Find where the given text appears and provide that cell's center as [X, Y] coordinate. 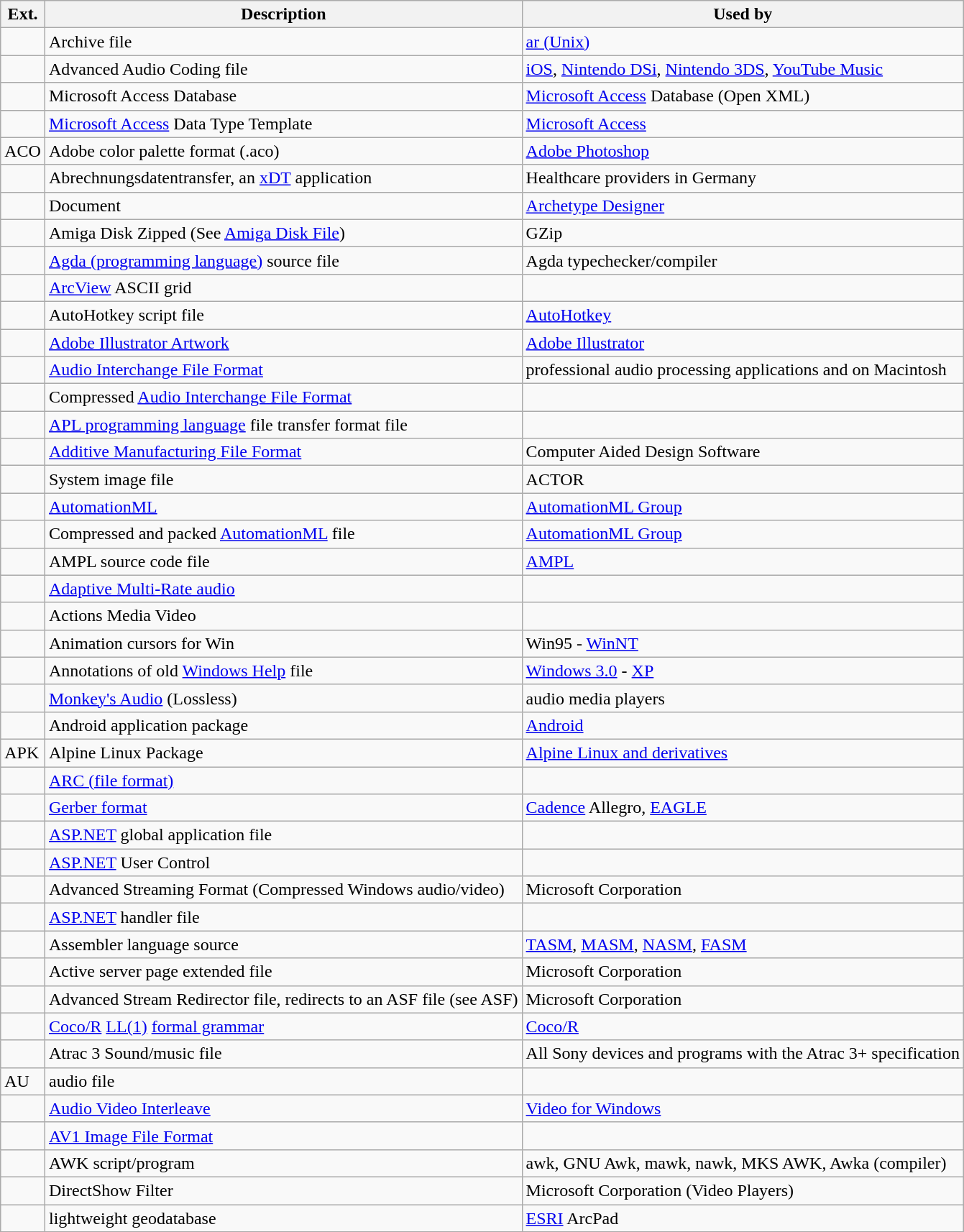
ACTOR [743, 479]
Healthcare providers in Germany [743, 178]
Adobe Illustrator [743, 343]
Atrac 3 Sound/music file [283, 1054]
Advanced Stream Redirector file, redirects to an ASF file (see ASF) [283, 999]
Agda (programming language) source file [283, 260]
Monkey's Audio (Lossless) [283, 698]
Animation cursors for Win [283, 643]
Cadence Allegro, EAGLE [743, 808]
Microsoft Access [743, 124]
AutomationML [283, 507]
AutoHotkey [743, 315]
ar (Unix) [743, 42]
Archetype Designer [743, 206]
GZip [743, 233]
awk, GNU Awk, mawk, nawk, MKS AWK, Awka (compiler) [743, 1163]
Compressed Audio Interchange File Format [283, 397]
Audio Interchange File Format [283, 370]
AMPL source code file [283, 561]
Audio Video Interleave [283, 1108]
DirectShow Filter [283, 1190]
Ext. [23, 14]
Computer Aided Design Software [743, 452]
AutoHotkey script file [283, 315]
System image file [283, 479]
ArcView ASCII grid [283, 288]
Archive file [283, 42]
Coco/R [743, 1026]
ASP.NET User Control [283, 863]
Adobe Illustrator Artwork [283, 343]
Advanced Audio Coding file [283, 69]
Used by [743, 14]
AMPL [743, 561]
All Sony devices and programs with the Atrac 3+ specification [743, 1054]
Active server page extended file [283, 972]
Amiga Disk Zipped (See Amiga Disk File) [283, 233]
audio media players [743, 698]
TASM, MASM, NASM, FASM [743, 944]
AWK script/program [283, 1163]
ARC (file format) [283, 780]
ASP.NET handler file [283, 917]
Gerber format [283, 808]
Abrechnungsdatentransfer, an xDT application [283, 178]
Adobe color palette format (.aco) [283, 151]
Actions Media Video [283, 616]
Alpine Linux and derivatives [743, 753]
AV1 Image File Format [283, 1136]
Description [283, 14]
Document [283, 206]
Agda typechecker/compiler [743, 260]
Adobe Photoshop [743, 151]
Assembler language source [283, 944]
Win95 - WinNT [743, 643]
APL programming language file transfer format file [283, 425]
Coco/R LL(1) formal grammar [283, 1026]
professional audio processing applications and on Macintosh [743, 370]
AU [23, 1081]
Alpine Linux Package [283, 753]
lightweight geodatabase [283, 1218]
Compressed and packed AutomationML file [283, 534]
Microsoft Corporation (Video Players) [743, 1190]
Annotations of old Windows Help file [283, 671]
Advanced Streaming Format (Compressed Windows audio/video) [283, 890]
Microsoft Access Database (Open XML) [743, 96]
Microsoft Access Data Type Template [283, 124]
ASP.NET global application file [283, 835]
Windows 3.0 - XP [743, 671]
APK [23, 753]
Microsoft Access Database [283, 96]
ESRI ArcPad [743, 1218]
Video for Windows [743, 1108]
ACO [23, 151]
iOS, Nintendo DSi, Nintendo 3DS, YouTube Music [743, 69]
Android application package [283, 725]
audio file [283, 1081]
Android [743, 725]
Additive Manufacturing File Format [283, 452]
Adaptive Multi-Rate audio [283, 589]
